Determine the (X, Y) coordinate at the center of the cell enclosing the given text.  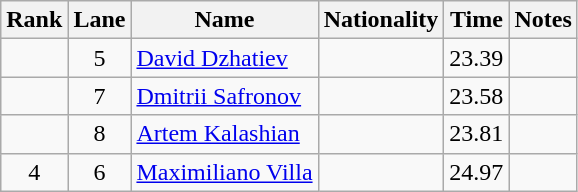
Artem Kalashian (224, 134)
8 (100, 134)
Maximiliano Villa (224, 172)
Lane (100, 20)
23.39 (476, 58)
Dmitrii Safronov (224, 96)
Notes (543, 20)
Rank (34, 20)
23.58 (476, 96)
David Dzhatiev (224, 58)
5 (100, 58)
Name (224, 20)
23.81 (476, 134)
6 (100, 172)
7 (100, 96)
Time (476, 20)
Nationality (381, 20)
24.97 (476, 172)
4 (34, 172)
